Pinpoint the cell where the given text exists, returning its (x, y) midpoint coordinate. 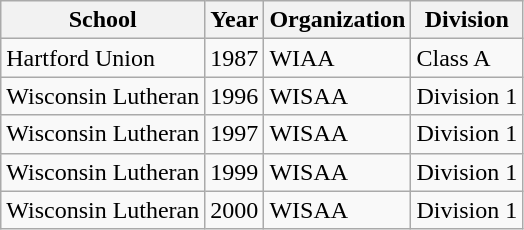
1996 (234, 96)
Class A (467, 58)
Division (467, 20)
WIAA (338, 58)
1987 (234, 58)
1997 (234, 134)
Organization (338, 20)
Hartford Union (103, 58)
School (103, 20)
1999 (234, 172)
2000 (234, 210)
Year (234, 20)
